Scan for the cell matching the given text and deliver its [X, Y] coordinate at center. 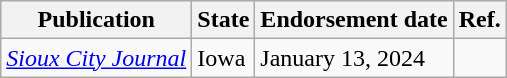
Endorsement date [354, 20]
Ref. [480, 20]
State [224, 20]
Sioux City Journal [96, 58]
Iowa [224, 58]
January 13, 2024 [354, 58]
Publication [96, 20]
